Search for the cell housing the specified text and yield its (x, y) center coordinate. 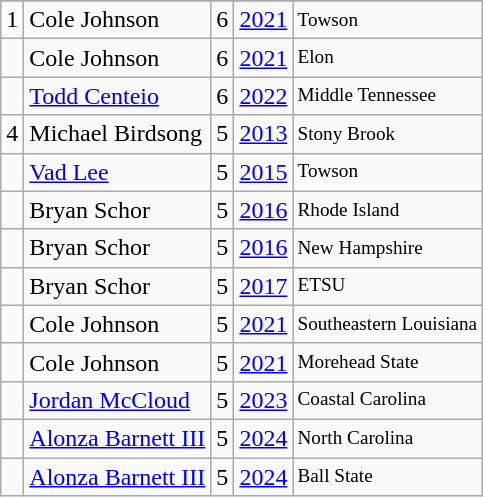
2023 (264, 400)
Coastal Carolina (388, 400)
Southeastern Louisiana (388, 324)
2017 (264, 286)
Stony Brook (388, 134)
Vad Lee (118, 172)
Elon (388, 58)
Morehead State (388, 362)
North Carolina (388, 438)
ETSU (388, 286)
4 (12, 134)
Rhode Island (388, 210)
2013 (264, 134)
2015 (264, 172)
Middle Tennessee (388, 96)
Ball State (388, 477)
2022 (264, 96)
Michael Birdsong (118, 134)
Jordan McCloud (118, 400)
Todd Centeio (118, 96)
1 (12, 20)
New Hampshire (388, 248)
